Find where the given text appears and provide that cell's center as [x, y] coordinate. 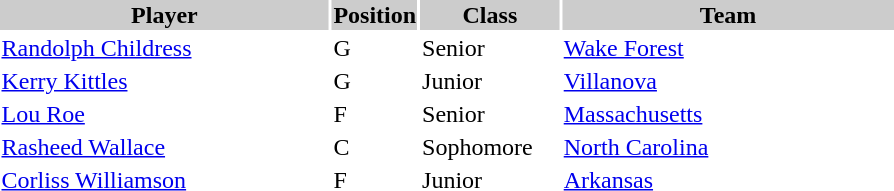
Class [490, 15]
Team [728, 15]
Junior [490, 81]
C [375, 147]
Sophomore [490, 147]
Massachusetts [728, 114]
F [375, 114]
North Carolina [728, 147]
Villanova [728, 81]
Wake Forest [728, 48]
Kerry Kittles [164, 81]
Lou Roe [164, 114]
Position [375, 15]
Player [164, 15]
Randolph Childress [164, 48]
Rasheed Wallace [164, 147]
